Identify which cell holds the provided text, then report its [X, Y] central coordinate. 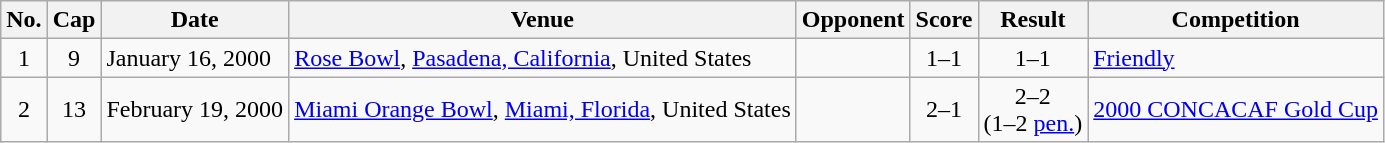
2–1 [944, 110]
Cap [74, 20]
Miami Orange Bowl, Miami, Florida, United States [543, 110]
2–2(1–2 pen.) [1033, 110]
Result [1033, 20]
Opponent [853, 20]
1 [24, 58]
Competition [1236, 20]
13 [74, 110]
No. [24, 20]
Rose Bowl, Pasadena, California, United States [543, 58]
Score [944, 20]
Venue [543, 20]
February 19, 2000 [195, 110]
9 [74, 58]
Date [195, 20]
2 [24, 110]
2000 CONCACAF Gold Cup [1236, 110]
Friendly [1236, 58]
January 16, 2000 [195, 58]
